Capture the cell that displays the provided text and extract its [x, y] central coordinate. 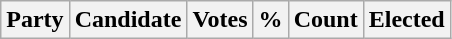
% [270, 20]
Candidate [128, 20]
Count [326, 20]
Votes [220, 20]
Elected [406, 20]
Party [35, 20]
